Output the [X, Y] coordinate of the center of the cell containing the given text.  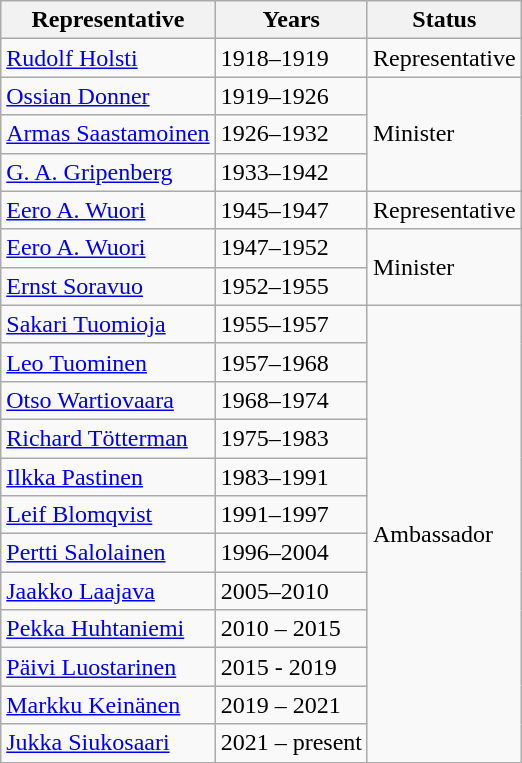
Jukka Siukosaari [108, 743]
Pekka Huhtaniemi [108, 629]
2015 - 2019 [291, 667]
1955–1957 [291, 324]
1933–1942 [291, 172]
Päivi Luostarinen [108, 667]
1918–1919 [291, 58]
1968–1974 [291, 400]
Ossian Donner [108, 96]
1983–1991 [291, 477]
Pertti Salolainen [108, 553]
Ambassador [444, 534]
Richard Tötterman [108, 438]
2019 – 2021 [291, 705]
Ilkka Pastinen [108, 477]
Jaakko Laajava [108, 591]
Otso Wartiovaara [108, 400]
2005–2010 [291, 591]
G. A. Gripenberg [108, 172]
2021 – present [291, 743]
Rudolf Holsti [108, 58]
1957–1968 [291, 362]
1975–1983 [291, 438]
Leif Blomqvist [108, 515]
Status [444, 20]
1926–1932 [291, 134]
1947–1952 [291, 248]
1952–1955 [291, 286]
Armas Saastamoinen [108, 134]
Years [291, 20]
Ernst Soravuo [108, 286]
Markku Keinänen [108, 705]
Leo Tuominen [108, 362]
1945–1947 [291, 210]
Sakari Tuomioja [108, 324]
1919–1926 [291, 96]
1996–2004 [291, 553]
1991–1997 [291, 515]
2010 – 2015 [291, 629]
